Identify which cell holds the provided text, then report its (X, Y) central coordinate. 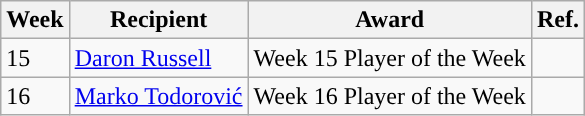
Week 15 Player of the Week (390, 58)
Week (35, 20)
15 (35, 58)
Ref. (558, 20)
Award (390, 20)
Marko Todorović (158, 96)
Week 16 Player of the Week (390, 96)
16 (35, 96)
Daron Russell (158, 58)
Recipient (158, 20)
